Return [x, y] of the center of cell containing provided text 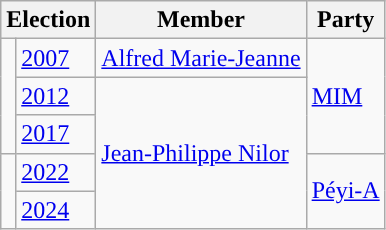
Péyi-A [346, 191]
Election [48, 20]
2012 [56, 96]
MIM [346, 96]
Party [346, 20]
2024 [56, 210]
2007 [56, 58]
2022 [56, 172]
Alfred Marie-Jeanne [201, 58]
Member [201, 20]
Jean-Philippe Nilor [201, 153]
2017 [56, 134]
